Capture the cell that displays the provided text and extract its [x, y] central coordinate. 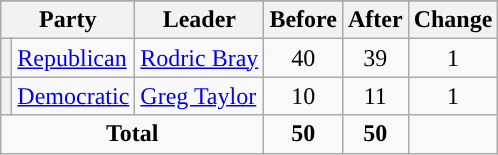
40 [304, 58]
Rodric Bray [200, 58]
Greg Taylor [200, 96]
39 [375, 58]
Republican [74, 58]
Leader [200, 20]
Change [453, 20]
Party [68, 20]
10 [304, 96]
11 [375, 96]
After [375, 20]
Democratic [74, 96]
Total [132, 134]
Before [304, 20]
